Provide the [x, y] coordinate of the cell's center where the given text is located.  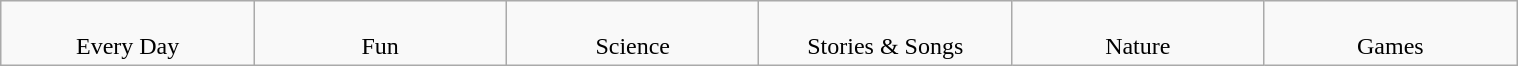
Games [1390, 34]
Stories & Songs [886, 34]
Nature [1138, 34]
Fun [380, 34]
Science [632, 34]
Every Day [128, 34]
